For the text-containing cell, return its midpoint in [x, y] coordinate format. 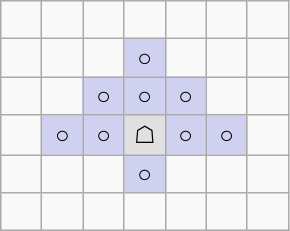
☖ [144, 135]
